Find where the given text appears and provide that cell's center as (X, Y) coordinate. 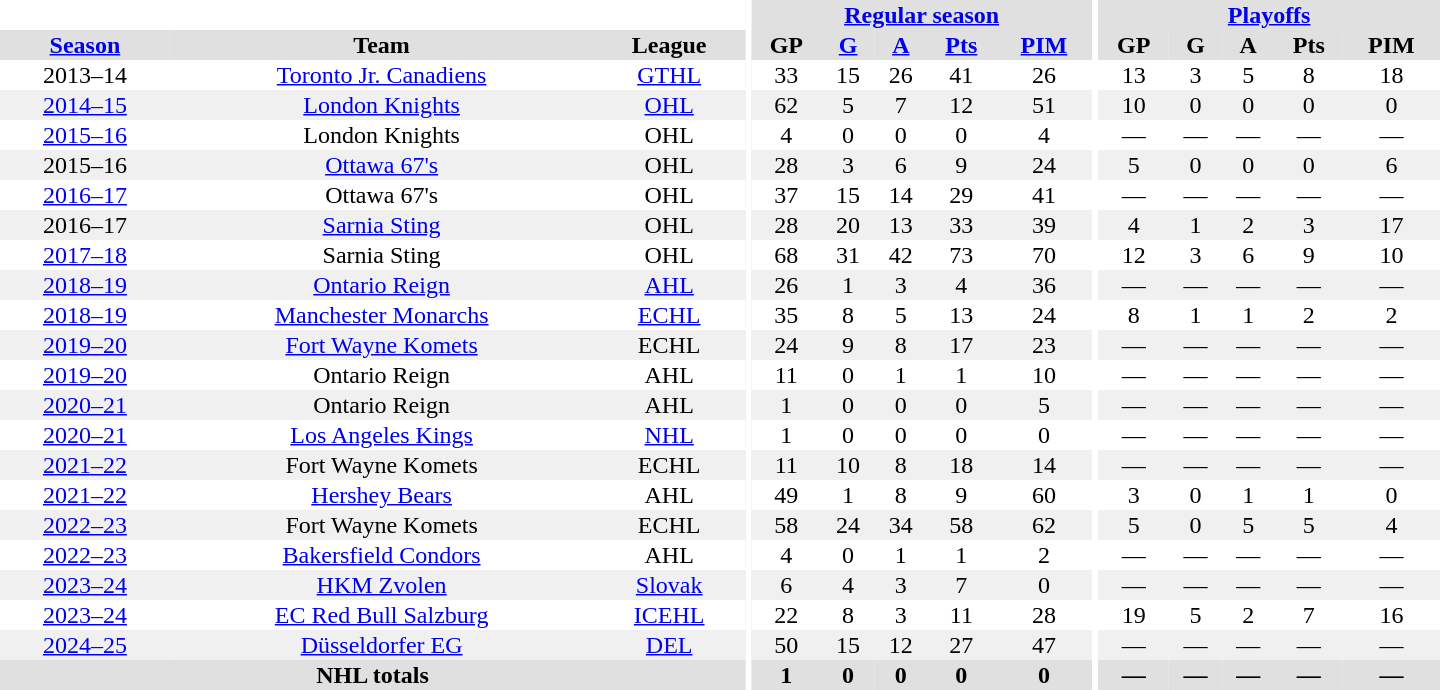
ICEHL (669, 615)
50 (786, 645)
68 (786, 255)
16 (1392, 615)
Manchester Monarchs (382, 315)
Playoffs (1269, 15)
Los Angeles Kings (382, 435)
36 (1044, 285)
NHL (669, 435)
73 (961, 255)
HKM Zvolen (382, 585)
2014–15 (85, 105)
EC Red Bull Salzburg (382, 615)
34 (900, 525)
Season (85, 45)
20 (848, 225)
2024–25 (85, 645)
23 (1044, 345)
Toronto Jr. Canadiens (382, 75)
60 (1044, 495)
70 (1044, 255)
2013–14 (85, 75)
47 (1044, 645)
NHL totals (372, 675)
22 (786, 615)
Team (382, 45)
2017–18 (85, 255)
19 (1134, 615)
42 (900, 255)
Slovak (669, 585)
Bakersfield Condors (382, 555)
51 (1044, 105)
League (669, 45)
GTHL (669, 75)
31 (848, 255)
Hershey Bears (382, 495)
49 (786, 495)
DEL (669, 645)
27 (961, 645)
Regular season (922, 15)
29 (961, 195)
35 (786, 315)
39 (1044, 225)
37 (786, 195)
Düsseldorfer EG (382, 645)
